Output the [X, Y] coordinate of the center of the cell containing the given text.  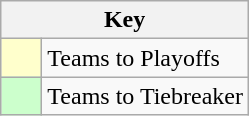
Key [125, 20]
Teams to Playoffs [146, 58]
Teams to Tiebreaker [146, 96]
